Identify which cell holds the provided text, then report its (X, Y) central coordinate. 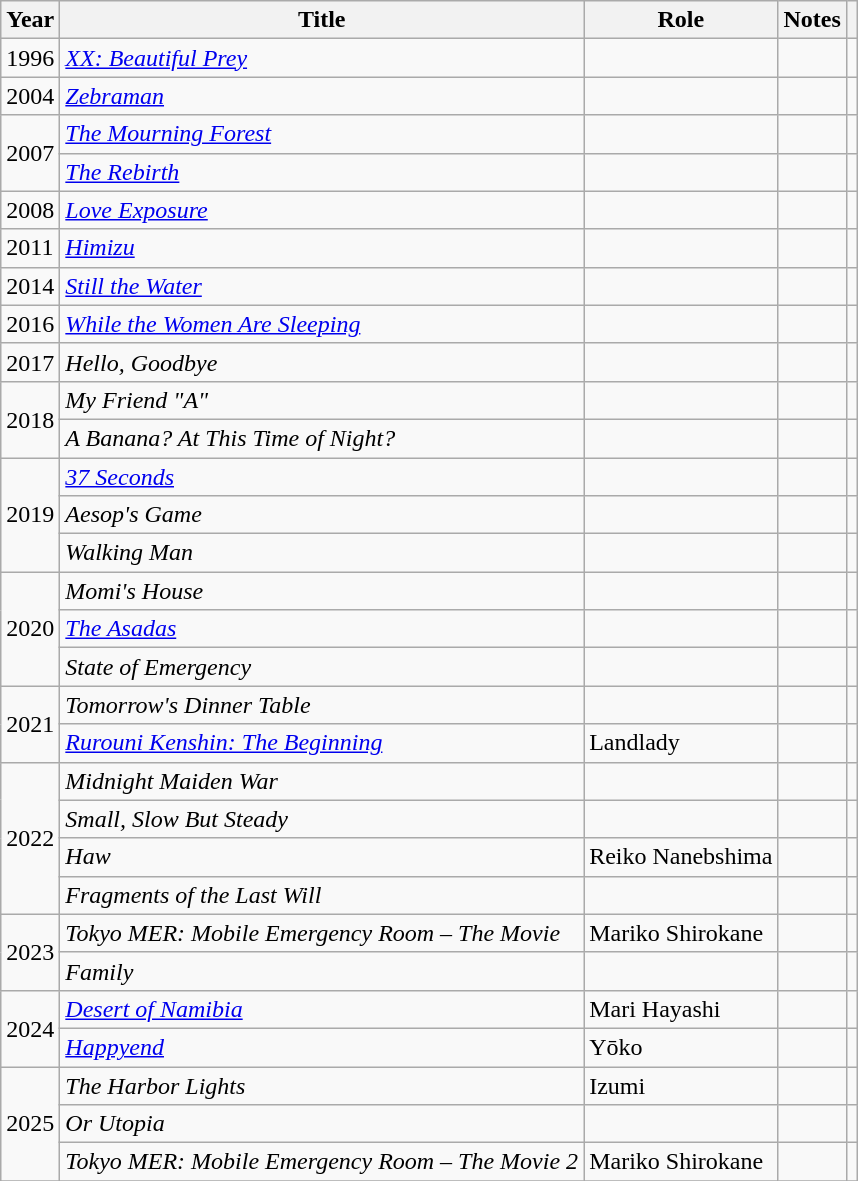
Reiko Nanebshima (681, 857)
2014 (30, 286)
2017 (30, 362)
2024 (30, 1028)
2022 (30, 838)
Aesop's Game (322, 515)
XX: Beautiful Prey (322, 58)
Momi's House (322, 591)
Yōko (681, 1047)
Desert of Namibia (322, 1009)
1996 (30, 58)
Himizu (322, 248)
2007 (30, 153)
My Friend "A" (322, 400)
Tomorrow's Dinner Table (322, 705)
Happyend (322, 1047)
Landlady (681, 743)
Small, Slow But Steady (322, 819)
Love Exposure (322, 210)
Year (30, 20)
Or Utopia (322, 1124)
The Mourning Forest (322, 134)
The Rebirth (322, 172)
Midnight Maiden War (322, 781)
Family (322, 971)
Mari Hayashi (681, 1009)
The Asadas (322, 629)
A Banana? At This Time of Night? (322, 438)
Title (322, 20)
Notes (812, 20)
Still the Water (322, 286)
Zebraman (322, 96)
Hello, Goodbye (322, 362)
2011 (30, 248)
State of Emergency (322, 667)
Rurouni Kenshin: The Beginning (322, 743)
2019 (30, 515)
2004 (30, 96)
Haw (322, 857)
Fragments of the Last Will (322, 895)
Izumi (681, 1085)
2023 (30, 952)
Tokyo MER: Mobile Emergency Room – The Movie 2 (322, 1162)
Walking Man (322, 553)
Role (681, 20)
2020 (30, 629)
The Harbor Lights (322, 1085)
2018 (30, 419)
37 Seconds (322, 477)
2016 (30, 324)
2021 (30, 724)
Tokyo MER: Mobile Emergency Room – The Movie (322, 933)
While the Women Are Sleeping (322, 324)
2025 (30, 1123)
2008 (30, 210)
